Pinpoint the cell where the given text exists, returning its (x, y) midpoint coordinate. 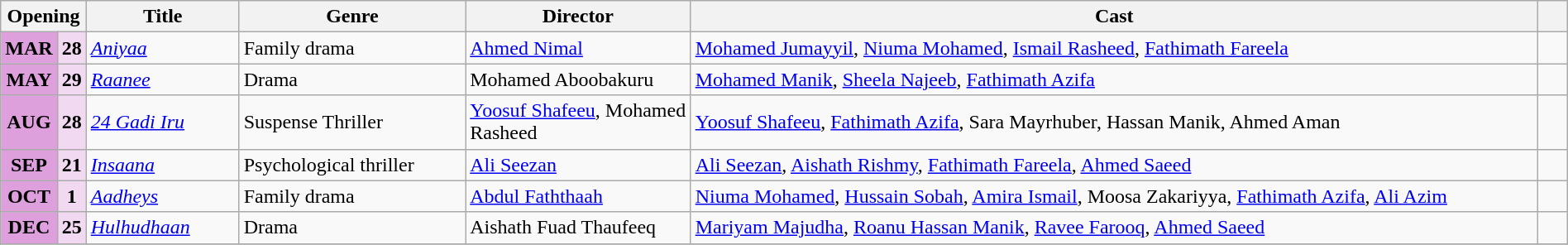
Yoosuf Shafeeu, Fathimath Azifa, Sara Mayrhuber, Hassan Manik, Ahmed Aman (1114, 122)
Insaana (162, 165)
Title (162, 17)
Mohamed Aboobakuru (578, 79)
Ahmed Nimal (578, 48)
Director (578, 17)
Genre (352, 17)
Niuma Mohamed, Hussain Sobah, Amira Ismail, Moosa Zakariyya, Fathimath Azifa, Ali Azim (1114, 196)
Aadheys (162, 196)
Aniyaa (162, 48)
MAR (29, 48)
DEC (29, 228)
Ali Seezan, Aishath Rishmy, Fathimath Fareela, Ahmed Saeed (1114, 165)
Suspense Thriller (352, 122)
25 (71, 228)
AUG (29, 122)
Hulhudhaan (162, 228)
Mohamed Jumayyil, Niuma Mohamed, Ismail Rasheed, Fathimath Fareela (1114, 48)
Aishath Fuad Thaufeeq (578, 228)
Mohamed Manik, Sheela Najeeb, Fathimath Azifa (1114, 79)
Abdul Faththaah (578, 196)
1 (71, 196)
Cast (1114, 17)
Ali Seezan (578, 165)
Raanee (162, 79)
Mariyam Majudha, Roanu Hassan Manik, Ravee Farooq, Ahmed Saeed (1114, 228)
21 (71, 165)
OCT (29, 196)
24 Gadi Iru (162, 122)
Yoosuf Shafeeu, Mohamed Rasheed (578, 122)
MAY (29, 79)
Opening (43, 17)
29 (71, 79)
SEP (29, 165)
Psychological thriller (352, 165)
